Locate the cell with the specified text and output its [X, Y] center coordinate. 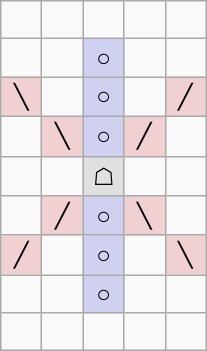
☖ [104, 176]
